Pinpoint the cell where the given text exists, returning its (x, y) midpoint coordinate. 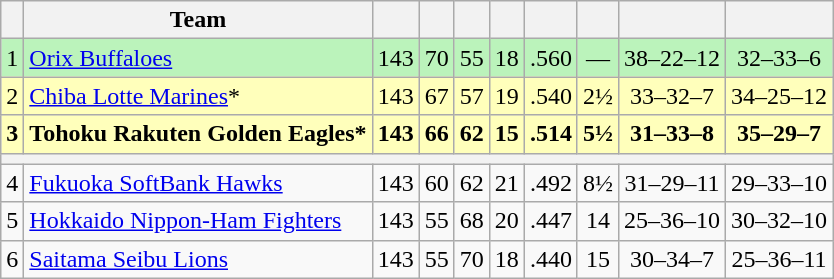
21 (506, 183)
60 (436, 183)
19 (506, 96)
35–29–7 (780, 134)
8½ (598, 183)
67 (436, 96)
66 (436, 134)
68 (472, 221)
1 (12, 58)
Hokkaido Nippon-Ham Fighters (198, 221)
5½ (598, 134)
Tohoku Rakuten Golden Eagles* (198, 134)
57 (472, 96)
31–29–11 (672, 183)
38–22–12 (672, 58)
25–36–11 (780, 259)
30–32–10 (780, 221)
Fukuoka SoftBank Hawks (198, 183)
2½ (598, 96)
.440 (550, 259)
Team (198, 20)
3 (12, 134)
.492 (550, 183)
34–25–12 (780, 96)
.514 (550, 134)
30–34–7 (672, 259)
4 (12, 183)
14 (598, 221)
— (598, 58)
.560 (550, 58)
29–33–10 (780, 183)
31–33–8 (672, 134)
32–33–6 (780, 58)
.540 (550, 96)
6 (12, 259)
Chiba Lotte Marines* (198, 96)
33–32–7 (672, 96)
20 (506, 221)
2 (12, 96)
Orix Buffaloes (198, 58)
Saitama Seibu Lions (198, 259)
.447 (550, 221)
5 (12, 221)
25–36–10 (672, 221)
